Search for the cell housing the specified text and yield its [x, y] center coordinate. 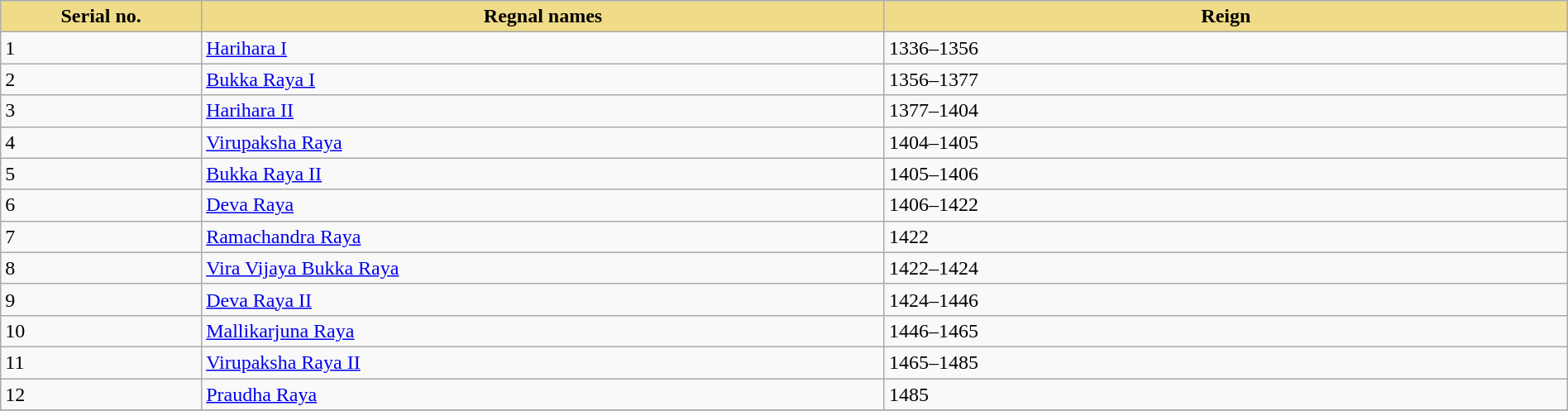
Praudha Raya [543, 394]
Serial no. [101, 17]
1336–1356 [1226, 48]
Mallikarjuna Raya [543, 331]
7 [101, 237]
1422 [1226, 237]
1485 [1226, 394]
2 [101, 79]
8 [101, 268]
Harihara II [543, 111]
11 [101, 362]
Vira Vijaya Bukka Raya [543, 268]
3 [101, 111]
12 [101, 394]
1465–1485 [1226, 362]
1377–1404 [1226, 111]
1404–1405 [1226, 142]
6 [101, 205]
Bukka Raya II [543, 174]
Harihara I [543, 48]
Virupaksha Raya [543, 142]
1356–1377 [1226, 79]
Virupaksha Raya II [543, 362]
Ramachandra Raya [543, 237]
1405–1406 [1226, 174]
10 [101, 331]
1446–1465 [1226, 331]
Deva Raya [543, 205]
9 [101, 299]
1406–1422 [1226, 205]
Regnal names [543, 17]
5 [101, 174]
1424–1446 [1226, 299]
Deva Raya II [543, 299]
Bukka Raya I [543, 79]
1422–1424 [1226, 268]
4 [101, 142]
Reign [1226, 17]
1 [101, 48]
